Provide the [x, y] coordinate of the cell's center where the given text is located.  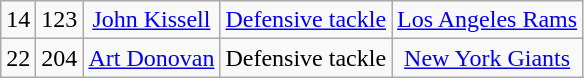
Art Donovan [152, 58]
Los Angeles Rams [488, 20]
22 [18, 58]
14 [18, 20]
123 [60, 20]
New York Giants [488, 58]
204 [60, 58]
John Kissell [152, 20]
